Identify which cell holds the provided text, then report its [X, Y] central coordinate. 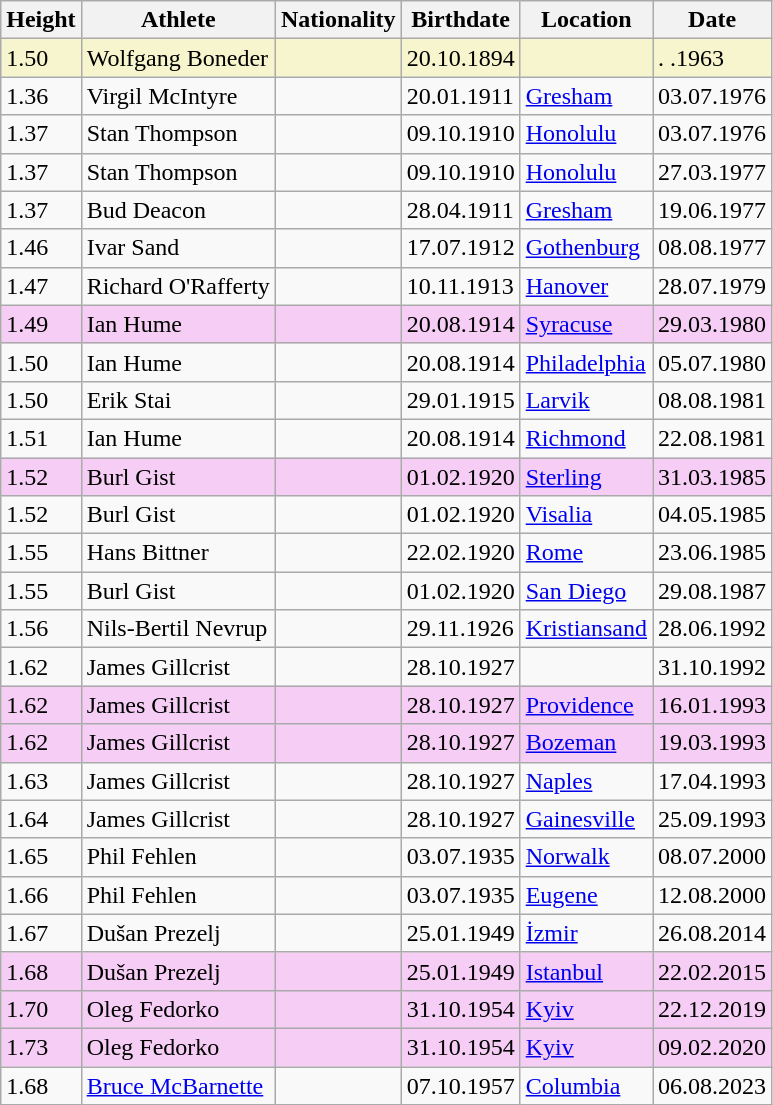
25.09.1993 [712, 819]
17.07.1912 [460, 248]
İzmir [586, 933]
28.06.1992 [712, 629]
1.65 [41, 857]
Date [712, 20]
27.03.1977 [712, 172]
Nationality [338, 20]
Sterling [586, 477]
22.02.2015 [712, 971]
Eugene [586, 895]
20.01.1911 [460, 96]
28.04.1911 [460, 210]
04.05.1985 [712, 515]
Birthdate [460, 20]
09.02.2020 [712, 1047]
San Diego [586, 591]
Nils-Bertil Nevrup [178, 629]
1.67 [41, 933]
Visalia [586, 515]
1.51 [41, 438]
. .1963 [712, 58]
1.47 [41, 286]
Bozeman [586, 743]
22.12.2019 [712, 1009]
1.64 [41, 819]
Location [586, 20]
Syracuse [586, 324]
Kristiansand [586, 629]
Richard O'Rafferty [178, 286]
Bud Deacon [178, 210]
31.03.1985 [712, 477]
1.56 [41, 629]
08.08.1977 [712, 248]
Larvik [586, 400]
06.08.2023 [712, 1085]
28.07.1979 [712, 286]
Height [41, 20]
10.11.1913 [460, 286]
1.63 [41, 781]
Gothenburg [586, 248]
29.08.1987 [712, 591]
1.49 [41, 324]
16.01.1993 [712, 705]
Philadelphia [586, 362]
Bruce McBarnette [178, 1085]
07.10.1957 [460, 1085]
1.73 [41, 1047]
05.07.1980 [712, 362]
26.08.2014 [712, 933]
23.06.1985 [712, 553]
Richmond [586, 438]
Hans Bittner [178, 553]
Erik Stai [178, 400]
1.66 [41, 895]
Hanover [586, 286]
22.02.1920 [460, 553]
Norwalk [586, 857]
Rome [586, 553]
31.10.1992 [712, 667]
19.03.1993 [712, 743]
Istanbul [586, 971]
29.01.1915 [460, 400]
29.03.1980 [712, 324]
17.04.1993 [712, 781]
Providence [586, 705]
08.08.1981 [712, 400]
Ivar Sand [178, 248]
Wolfgang Boneder [178, 58]
12.08.2000 [712, 895]
19.06.1977 [712, 210]
Virgil McIntyre [178, 96]
Athlete [178, 20]
29.11.1926 [460, 629]
1.46 [41, 248]
Columbia [586, 1085]
08.07.2000 [712, 857]
Naples [586, 781]
1.70 [41, 1009]
20.10.1894 [460, 58]
22.08.1981 [712, 438]
Gainesville [586, 819]
1.36 [41, 96]
